Detect which cell encompasses the target text, then output its [x, y] center coordinate. 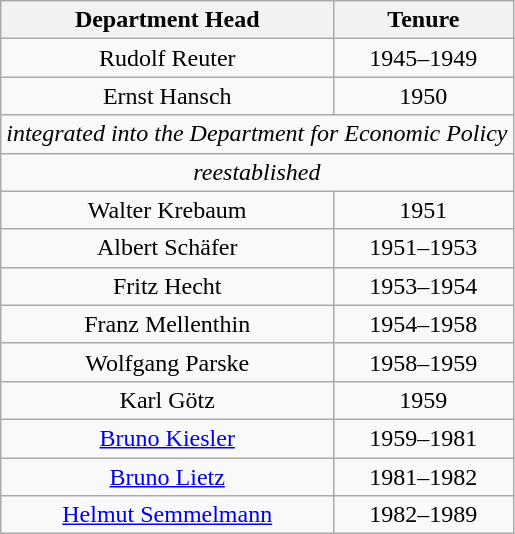
Bruno Lietz [168, 477]
integrated into the Department for Economic Policy [257, 134]
1951–1953 [424, 248]
1954–1958 [424, 324]
1958–1959 [424, 362]
Bruno Kiesler [168, 438]
Department Head [168, 20]
Fritz Hecht [168, 286]
reestablished [257, 172]
Tenure [424, 20]
1981–1982 [424, 477]
1950 [424, 96]
Albert Schäfer [168, 248]
1982–1989 [424, 515]
Helmut Semmelmann [168, 515]
Walter Krebaum [168, 210]
1953–1954 [424, 286]
1945–1949 [424, 58]
1951 [424, 210]
Wolfgang Parske [168, 362]
Rudolf Reuter [168, 58]
Franz Mellenthin [168, 324]
Karl Götz [168, 400]
1959–1981 [424, 438]
1959 [424, 400]
Ernst Hansch [168, 96]
